Identify which cell holds the provided text, then report its (X, Y) central coordinate. 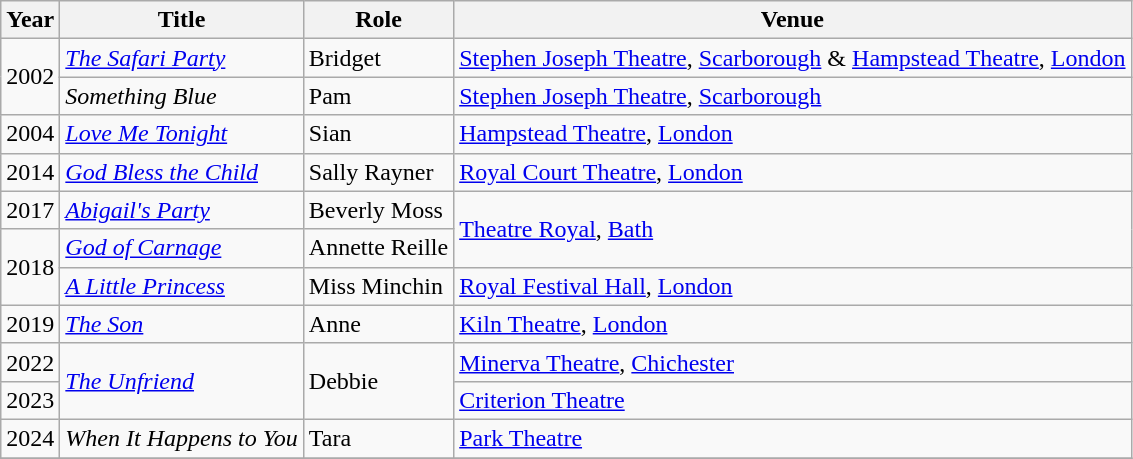
God of Carnage (182, 248)
Royal Festival Hall, London (792, 286)
Kiln Theatre, London (792, 324)
2004 (30, 134)
2024 (30, 438)
2017 (30, 210)
The Son (182, 324)
A Little Princess (182, 286)
Sian (378, 134)
Debbie (378, 381)
Year (30, 20)
Criterion Theatre (792, 400)
Something Blue (182, 96)
Role (378, 20)
When It Happens to You (182, 438)
2022 (30, 362)
Minerva Theatre, Chichester (792, 362)
Stephen Joseph Theatre, Scarborough (792, 96)
2002 (30, 77)
Theatre Royal, Bath (792, 229)
Sally Rayner (378, 172)
Abigail's Party (182, 210)
Miss Minchin (378, 286)
Hampstead Theatre, London (792, 134)
God Bless the Child (182, 172)
The Safari Party (182, 58)
2018 (30, 267)
2023 (30, 400)
The Unfriend (182, 381)
Royal Court Theatre, London (792, 172)
Love Me Tonight (182, 134)
Venue (792, 20)
Annette Reille (378, 248)
Beverly Moss (378, 210)
Stephen Joseph Theatre, Scarborough & Hampstead Theatre, London (792, 58)
2019 (30, 324)
2014 (30, 172)
Anne (378, 324)
Park Theatre (792, 438)
Title (182, 20)
Pam (378, 96)
Tara (378, 438)
Bridget (378, 58)
